Capture the cell that displays the provided text and extract its (X, Y) central coordinate. 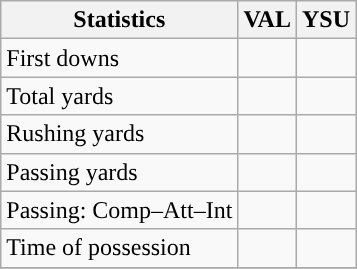
Rushing yards (120, 134)
Passing: Comp–Att–Int (120, 210)
Total yards (120, 96)
Statistics (120, 20)
YSU (326, 20)
VAL (268, 20)
Passing yards (120, 172)
Time of possession (120, 248)
First downs (120, 58)
